For the text-containing cell, return its midpoint in [x, y] coordinate format. 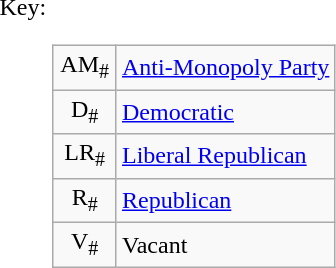
Liberal Republican [225, 156]
Vacant [225, 245]
LR# [85, 156]
Democratic [225, 112]
AM# [85, 67]
R# [85, 200]
Anti-Monopoly Party [225, 67]
V# [85, 245]
D# [85, 112]
Republican [225, 200]
